Locate the cell with the specified text and output its [X, Y] center coordinate. 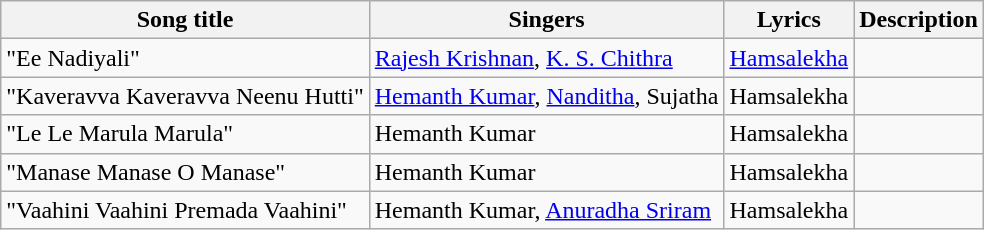
"Le Le Marula Marula" [186, 134]
Hemanth Kumar, Nanditha, Sujatha [546, 96]
Rajesh Krishnan, K. S. Chithra [546, 58]
Description [919, 20]
"Vaahini Vaahini Premada Vaahini" [186, 210]
"Kaveravva Kaveravva Neenu Hutti" [186, 96]
Hemanth Kumar, Anuradha Sriram [546, 210]
Song title [186, 20]
Lyrics [789, 20]
Singers [546, 20]
"Manase Manase O Manase" [186, 172]
"Ee Nadiyali" [186, 58]
